Scan for the cell matching the given text and deliver its (X, Y) coordinate at center. 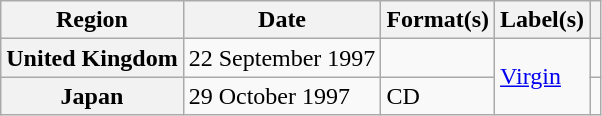
Region (92, 20)
Virgin (542, 77)
29 October 1997 (282, 96)
Format(s) (438, 20)
CD (438, 96)
Japan (92, 96)
Date (282, 20)
Label(s) (542, 20)
22 September 1997 (282, 58)
United Kingdom (92, 58)
